Locate the cell with the specified text and output its [x, y] center coordinate. 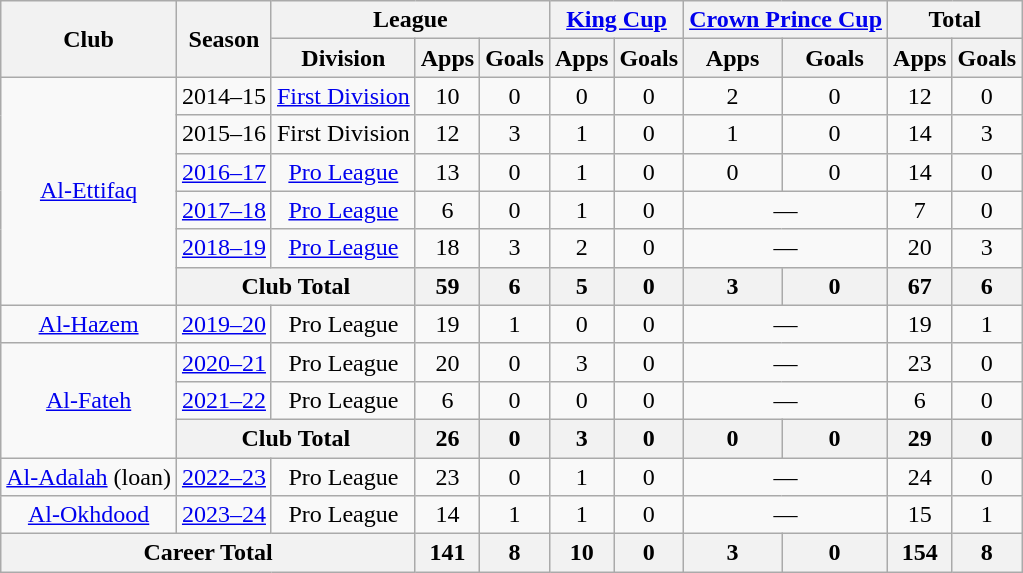
2016–17 [224, 172]
Career Total [208, 553]
King Cup [616, 20]
League [410, 20]
Total [955, 20]
29 [920, 438]
18 [447, 248]
141 [447, 553]
2020–21 [224, 362]
2018–19 [224, 248]
Al-Hazem [89, 324]
7 [920, 210]
Al-Fateh [89, 400]
2014–15 [224, 96]
Al-Okhdood [89, 515]
Al-Adalah (loan) [89, 477]
13 [447, 172]
26 [447, 438]
2019–20 [224, 324]
15 [920, 515]
2022–23 [224, 477]
154 [920, 553]
Al-Ettifaq [89, 191]
2017–18 [224, 210]
Crown Prince Cup [786, 20]
67 [920, 286]
59 [447, 286]
Season [224, 39]
Club [89, 39]
Division [343, 58]
5 [581, 286]
24 [920, 477]
2023–24 [224, 515]
2015–16 [224, 134]
2021–22 [224, 400]
